Identify which cell holds the provided text, then report its (X, Y) central coordinate. 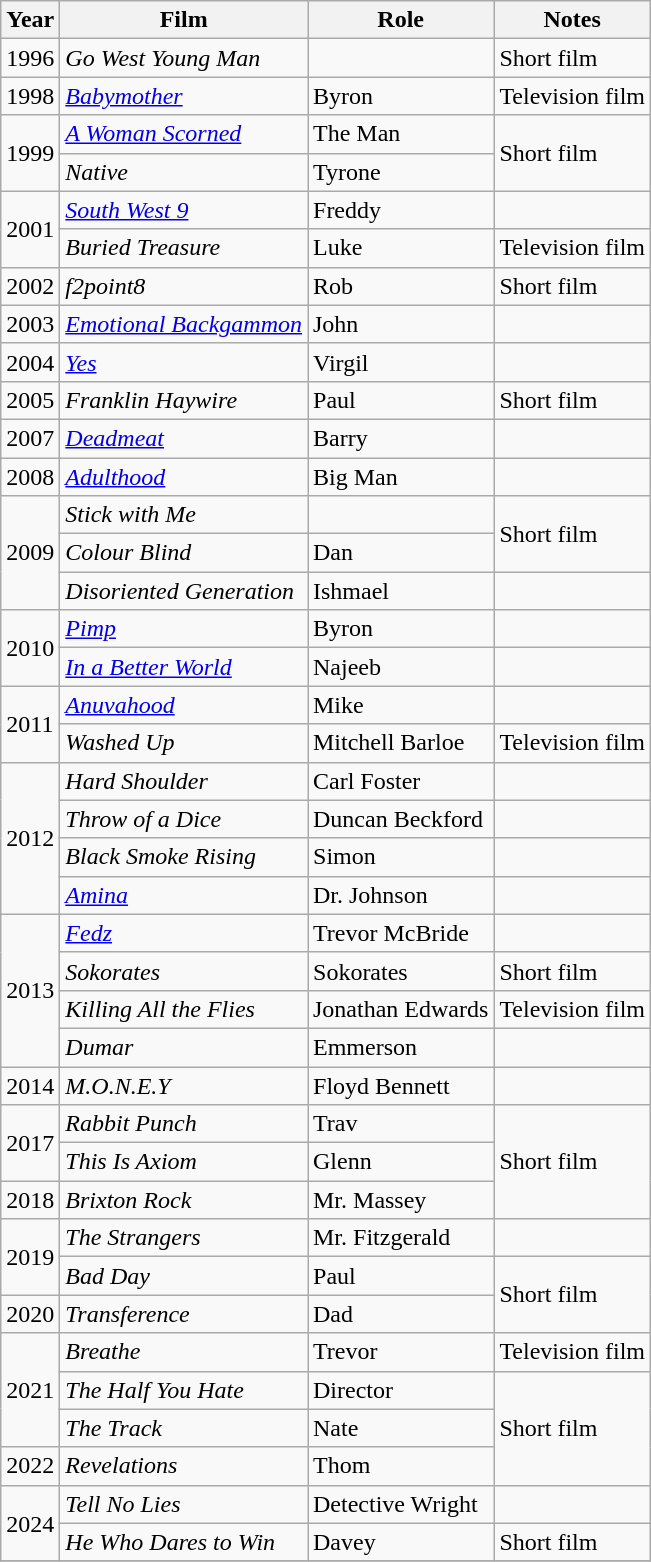
2024 (30, 1523)
2007 (30, 438)
Mitchell Barloe (401, 743)
Floyd Bennett (401, 1085)
Davey (401, 1542)
Role (401, 20)
Transference (184, 1314)
2013 (30, 990)
Black Smoke Rising (184, 857)
Fedz (184, 933)
Thom (401, 1466)
Colour Blind (184, 553)
Trav (401, 1124)
Emotional Backgammon (184, 324)
Dan (401, 553)
Ishmael (401, 591)
Deadmeat (184, 438)
Glenn (401, 1162)
2005 (30, 400)
Adulthood (184, 477)
Carl Foster (401, 781)
Pimp (184, 629)
Washed Up (184, 743)
2001 (30, 229)
2004 (30, 362)
2014 (30, 1085)
Barry (401, 438)
In a Better World (184, 667)
2018 (30, 1200)
Anuvahood (184, 705)
A Woman Scorned (184, 134)
2012 (30, 838)
Dad (401, 1314)
f2point8 (184, 286)
Mr. Massey (401, 1200)
Babymother (184, 96)
Tell No Lies (184, 1504)
Amina (184, 895)
Emmerson (401, 1047)
Big Man (401, 477)
Killing All the Flies (184, 1009)
Franklin Haywire (184, 400)
He Who Dares to Win (184, 1542)
M.O.N.E.Y (184, 1085)
Luke (401, 248)
Go West Young Man (184, 58)
Trevor (401, 1352)
1996 (30, 58)
Revelations (184, 1466)
1998 (30, 96)
2020 (30, 1314)
Tyrone (401, 172)
Simon (401, 857)
Breathe (184, 1352)
Native (184, 172)
2022 (30, 1466)
Duncan Beckford (401, 819)
Director (401, 1390)
Virgil (401, 362)
Mike (401, 705)
2009 (30, 553)
Year (30, 20)
Bad Day (184, 1276)
Film (184, 20)
Disoriented Generation (184, 591)
2021 (30, 1390)
The Strangers (184, 1238)
The Half You Hate (184, 1390)
Rob (401, 286)
The Track (184, 1428)
Dr. Johnson (401, 895)
Nate (401, 1428)
The Man (401, 134)
Najeeb (401, 667)
South West 9 (184, 210)
Stick with Me (184, 515)
John (401, 324)
Mr. Fitzgerald (401, 1238)
2011 (30, 724)
Detective Wright (401, 1504)
Trevor McBride (401, 933)
1999 (30, 153)
Dumar (184, 1047)
Throw of a Dice (184, 819)
2002 (30, 286)
Notes (572, 20)
2017 (30, 1143)
2010 (30, 648)
2008 (30, 477)
This Is Axiom (184, 1162)
2003 (30, 324)
Freddy (401, 210)
Yes (184, 362)
2019 (30, 1257)
Rabbit Punch (184, 1124)
Hard Shoulder (184, 781)
Buried Treasure (184, 248)
Jonathan Edwards (401, 1009)
Brixton Rock (184, 1200)
